Provide the (x, y) coordinate of the cell's center where the given text is located.  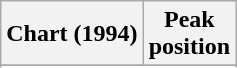
Peak position (189, 34)
Chart (1994) (72, 34)
